Return the (x, y) coordinate for the center point of the cell that contains the specified text.  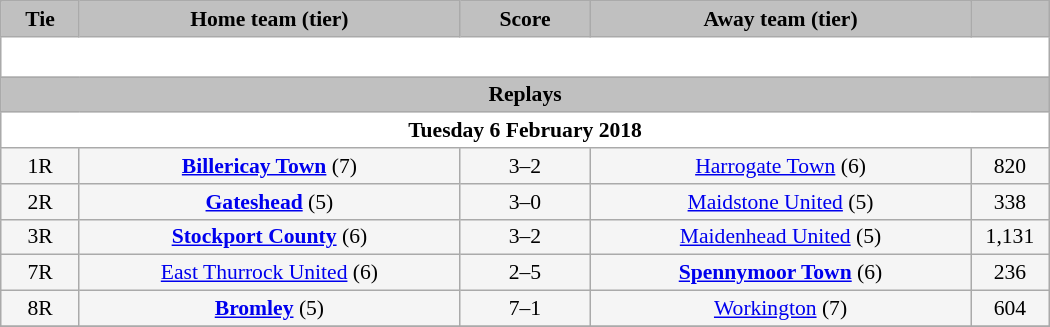
604 (1010, 309)
Maidstone United (5) (781, 202)
1R (40, 166)
7R (40, 273)
Harrogate Town (6) (781, 166)
2R (40, 202)
Stockport County (6) (269, 237)
Tie (40, 19)
East Thurrock United (6) (269, 273)
Score (524, 19)
Spennymoor Town (6) (781, 273)
8R (40, 309)
2–5 (524, 273)
Workington (7) (781, 309)
Billericay Town (7) (269, 166)
Replays (525, 95)
Maidenhead United (5) (781, 237)
Away team (tier) (781, 19)
Bromley (5) (269, 309)
1,131 (1010, 237)
Home team (tier) (269, 19)
7–1 (524, 309)
3R (40, 237)
Tuesday 6 February 2018 (525, 131)
Gateshead (5) (269, 202)
820 (1010, 166)
3–0 (524, 202)
338 (1010, 202)
236 (1010, 273)
